Output the [x, y] coordinate of the center of the cell containing the given text.  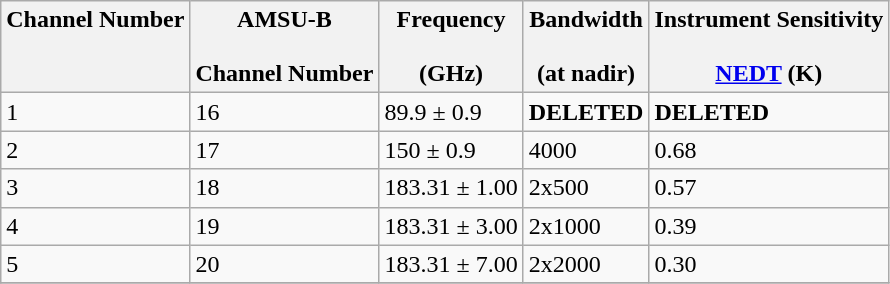
17 [284, 150]
183.31 ± 7.00 [451, 264]
183.31 ± 3.00 [451, 226]
150 ± 0.9 [451, 150]
4 [96, 226]
19 [284, 226]
183.31 ± 1.00 [451, 188]
20 [284, 264]
0.39 [769, 226]
16 [284, 112]
Bandwidth(at nadir) [586, 47]
89.9 ± 0.9 [451, 112]
2x2000 [586, 264]
4000 [586, 150]
2x1000 [586, 226]
0.68 [769, 150]
AMSU-BChannel Number [284, 47]
1 [96, 112]
Instrument Sensitivity NEDT (K) [769, 47]
0.30 [769, 264]
0.57 [769, 188]
Channel Number [96, 47]
18 [284, 188]
2x500 [586, 188]
Frequency(GHz) [451, 47]
5 [96, 264]
3 [96, 188]
2 [96, 150]
